Return (x, y) of the center of cell containing provided text 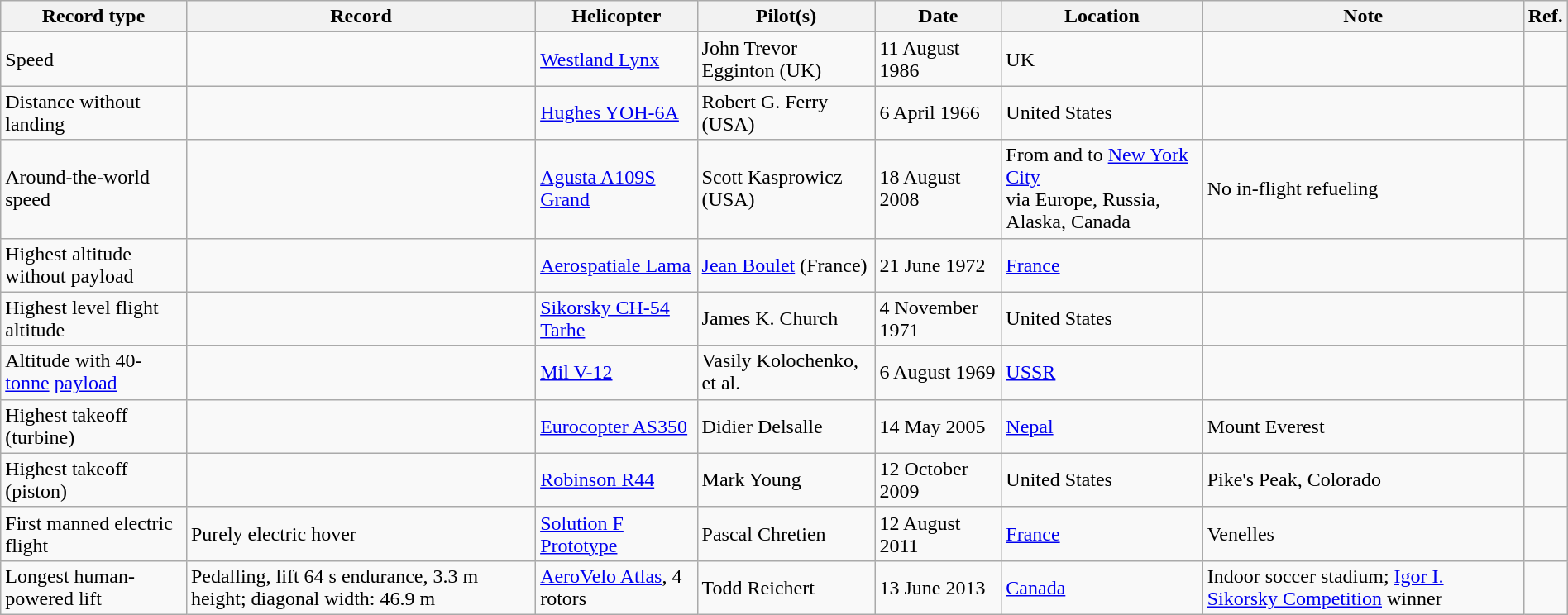
Mil V-12 (617, 372)
4 November 1971 (938, 319)
Hughes YOH-6A (617, 112)
Robert G. Ferry (USA) (786, 112)
13 June 2013 (938, 587)
Pilot(s) (786, 17)
Highest altitude without payload (94, 265)
Pedalling, lift 64 s endurance, 3.3 m height; diagonal width: 46.9 m (361, 587)
Pike's Peak, Colorado (1363, 479)
Note (1363, 17)
12 August 2011 (938, 534)
6 April 1966 (938, 112)
First manned electric flight (94, 534)
Agusta A109S Grand (617, 188)
Highest takeoff (piston) (94, 479)
Mark Young (786, 479)
Todd Reichert (786, 587)
Sikorsky CH-54 Tarhe (617, 319)
11 August 1986 (938, 60)
James K. Church (786, 319)
6 August 1969 (938, 372)
Canada (1102, 587)
Purely electric hover (361, 534)
John Trevor Egginton (UK) (786, 60)
12 October 2009 (938, 479)
Eurocopter AS350 (617, 427)
Didier Delsalle (786, 427)
USSR (1102, 372)
Record (361, 17)
21 June 1972 (938, 265)
UK (1102, 60)
Around-the-world speed (94, 188)
No in-flight refueling (1363, 188)
Highest level flight altitude (94, 319)
Longest human-powered lift (94, 587)
Pascal Chretien (786, 534)
Indoor soccer stadium; Igor I. Sikorsky Competition winner (1363, 587)
Highest takeoff (turbine) (94, 427)
Vasily Kolochenko, et al. (786, 372)
From and to New York City via Europe, Russia, Alaska, Canada (1102, 188)
Distance without landing (94, 112)
Mount Everest (1363, 427)
Nepal (1102, 427)
14 May 2005 (938, 427)
Ref. (1545, 17)
Helicopter (617, 17)
Record type (94, 17)
Location (1102, 17)
Westland Lynx (617, 60)
AeroVelo Atlas, 4 rotors (617, 587)
Jean Boulet (France) (786, 265)
Venelles (1363, 534)
18 August 2008 (938, 188)
Date (938, 17)
Aerospatiale Lama (617, 265)
Altitude with 40-tonne payload (94, 372)
Speed (94, 60)
Solution F Prototype (617, 534)
Robinson R44 (617, 479)
Scott Kasprowicz (USA) (786, 188)
